Scan for the cell matching the given text and deliver its (X, Y) coordinate at center. 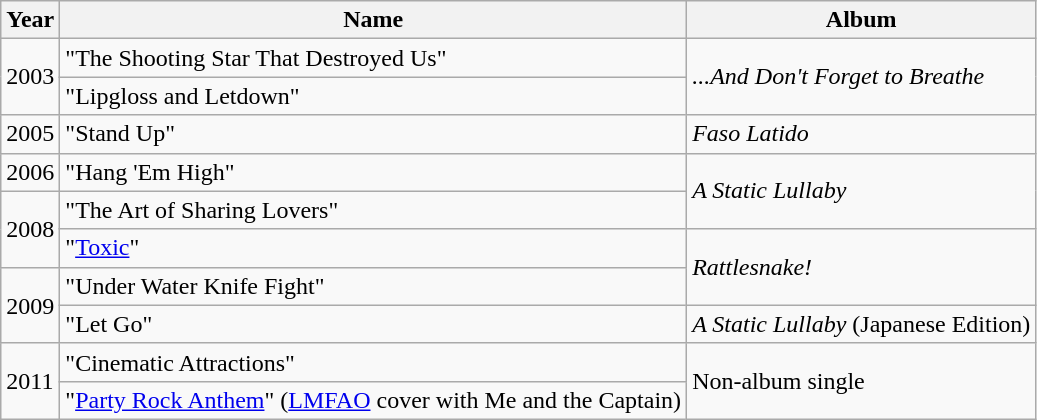
2009 (30, 305)
...And Don't Forget to Breathe (862, 77)
"Stand Up" (374, 134)
A Static Lullaby (Japanese Edition) (862, 324)
"The Shooting Star That Destroyed Us" (374, 58)
"The Art of Sharing Lovers" (374, 210)
Name (374, 20)
"Lipgloss and Letdown" (374, 96)
Non-album single (862, 381)
2003 (30, 77)
"Cinematic Attractions" (374, 362)
2008 (30, 229)
"Under Water Knife Fight" (374, 286)
2011 (30, 381)
"Let Go" (374, 324)
"Party Rock Anthem" (LMFAO cover with Me and the Captain) (374, 400)
2006 (30, 172)
Rattlesnake! (862, 267)
"Hang 'Em High" (374, 172)
Album (862, 20)
2005 (30, 134)
Faso Latido (862, 134)
"Toxic" (374, 248)
Year (30, 20)
A Static Lullaby (862, 191)
